Locate the cell with the specified text and output its [x, y] center coordinate. 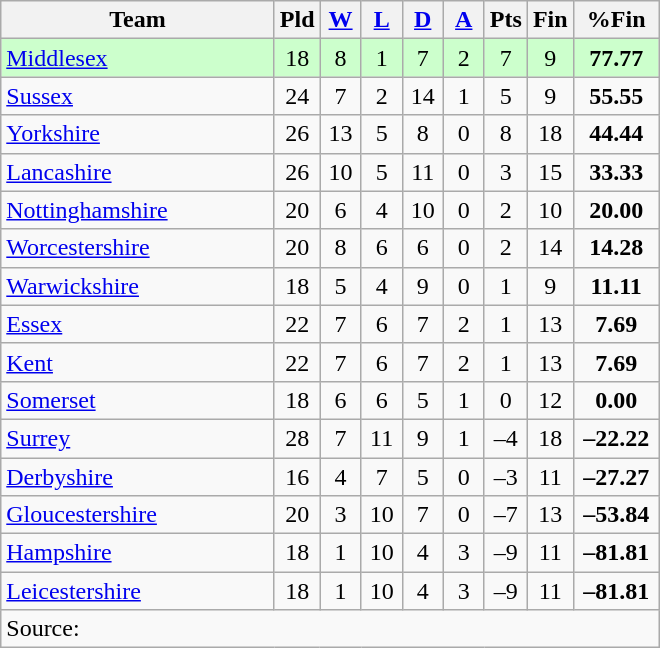
Warwickshire [138, 286]
L [382, 20]
16 [297, 477]
Lancashire [138, 172]
Worcestershire [138, 248]
–7 [506, 515]
44.44 [616, 134]
Hampshire [138, 553]
Team [138, 20]
–27.27 [616, 477]
Pts [506, 20]
%Fin [616, 20]
Nottinghamshire [138, 210]
–3 [506, 477]
55.55 [616, 96]
20.00 [616, 210]
–4 [506, 438]
77.77 [616, 58]
Somerset [138, 400]
28 [297, 438]
Middlesex [138, 58]
W [340, 20]
D [422, 20]
Kent [138, 362]
Fin [550, 20]
–53.84 [616, 515]
12 [550, 400]
A [464, 20]
24 [297, 96]
14.28 [616, 248]
33.33 [616, 172]
0.00 [616, 400]
15 [550, 172]
Derbyshire [138, 477]
Leicestershire [138, 591]
Pld [297, 20]
Sussex [138, 96]
–22.22 [616, 438]
Essex [138, 324]
11.11 [616, 286]
Source: [330, 629]
Surrey [138, 438]
Gloucestershire [138, 515]
Yorkshire [138, 134]
